Provide the (X, Y) coordinate of the cell's center where the given text is located.  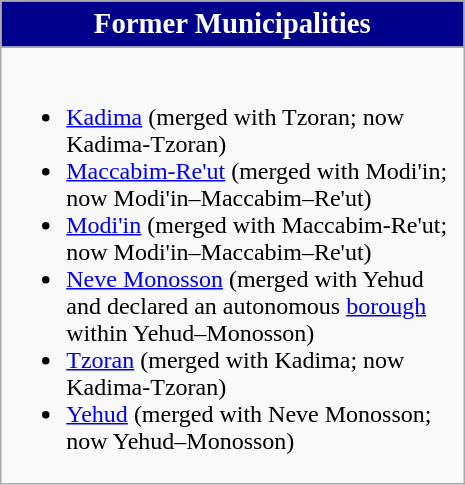
Former Municipalities (232, 24)
